Find where the given text appears and provide that cell's center as [x, y] coordinate. 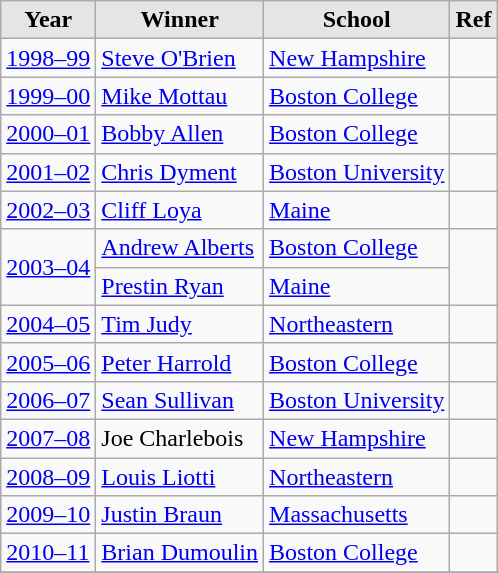
Prestin Ryan [180, 286]
Cliff Loya [180, 210]
Massachusetts [357, 515]
Joe Charlebois [180, 438]
Peter Harrold [180, 362]
Ref [474, 20]
Mike Mottau [180, 96]
Louis Liotti [180, 477]
Sean Sullivan [180, 400]
2008–09 [48, 477]
Steve O'Brien [180, 58]
2006–07 [48, 400]
2003–04 [48, 267]
1999–00 [48, 96]
2005–06 [48, 362]
Bobby Allen [180, 134]
2007–08 [48, 438]
School [357, 20]
1998–99 [48, 58]
Tim Judy [180, 324]
2002–03 [48, 210]
Brian Dumoulin [180, 553]
Chris Dyment [180, 172]
Year [48, 20]
Andrew Alberts [180, 248]
2004–05 [48, 324]
2010–11 [48, 553]
2001–02 [48, 172]
2009–10 [48, 515]
2000–01 [48, 134]
Justin Braun [180, 515]
Winner [180, 20]
